Identify which cell holds the provided text, then report its (X, Y) central coordinate. 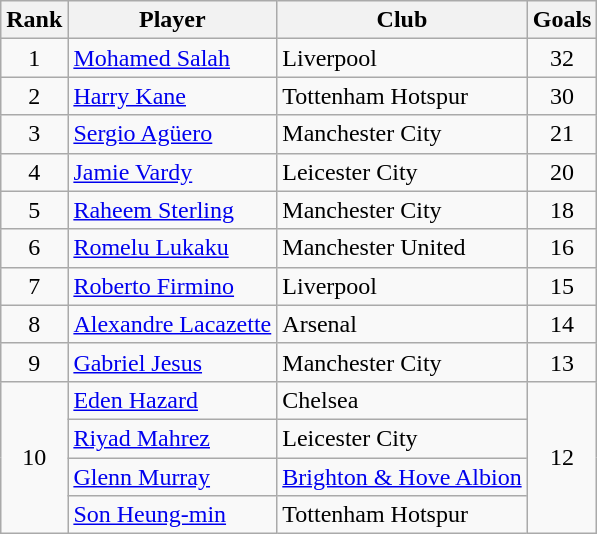
Gabriel Jesus (172, 362)
10 (34, 457)
Mohamed Salah (172, 58)
Raheem Sterling (172, 210)
Son Heung-min (172, 515)
Alexandre Lacazette (172, 324)
21 (562, 134)
18 (562, 210)
20 (562, 172)
Glenn Murray (172, 477)
Chelsea (402, 400)
Arsenal (402, 324)
Harry Kane (172, 96)
7 (34, 286)
Roberto Firmino (172, 286)
Jamie Vardy (172, 172)
15 (562, 286)
4 (34, 172)
Eden Hazard (172, 400)
Manchester United (402, 248)
30 (562, 96)
Rank (34, 20)
Club (402, 20)
5 (34, 210)
12 (562, 457)
1 (34, 58)
14 (562, 324)
32 (562, 58)
2 (34, 96)
Brighton & Hove Albion (402, 477)
6 (34, 248)
Romelu Lukaku (172, 248)
9 (34, 362)
Sergio Agüero (172, 134)
13 (562, 362)
Player (172, 20)
16 (562, 248)
8 (34, 324)
Riyad Mahrez (172, 438)
Goals (562, 20)
3 (34, 134)
